Determine the [X, Y] coordinate at the center of the cell enclosing the given text.  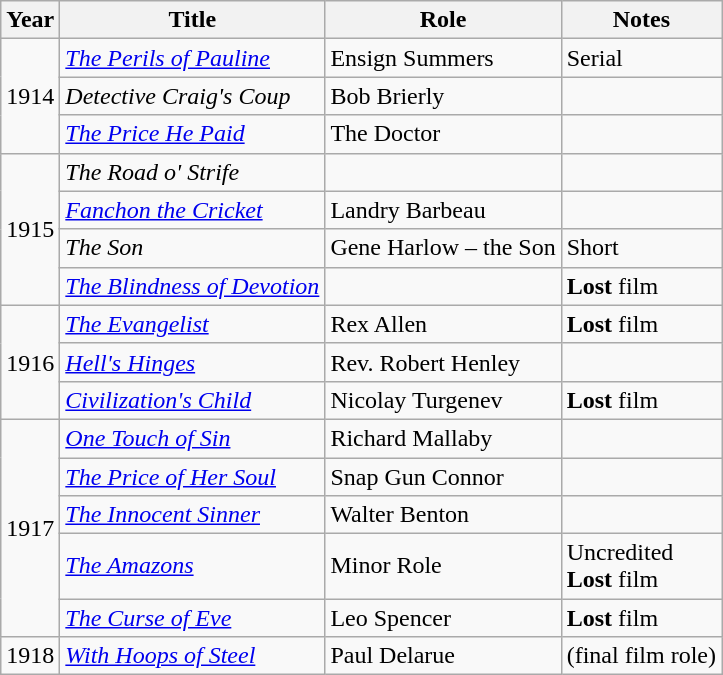
The Blindness of Devotion [192, 286]
The Perils of Pauline [192, 58]
Ensign Summers [443, 58]
Minor Role [443, 566]
The Son [192, 248]
The Evangelist [192, 324]
The Price He Paid [192, 134]
Bob Brierly [443, 96]
1914 [30, 96]
1916 [30, 362]
1915 [30, 229]
Detective Craig's Coup [192, 96]
(final film role) [641, 656]
The Innocent Sinner [192, 515]
Nicolay Turgenev [443, 400]
1917 [30, 528]
Notes [641, 20]
Rex Allen [443, 324]
With Hoops of Steel [192, 656]
The Price of Her Soul [192, 477]
Walter Benton [443, 515]
The Road o' Strife [192, 172]
Title [192, 20]
One Touch of Sin [192, 438]
Fanchon the Cricket [192, 210]
The Amazons [192, 566]
Serial [641, 58]
The Doctor [443, 134]
Short [641, 248]
Hell's Hinges [192, 362]
Leo Spencer [443, 618]
1918 [30, 656]
Snap Gun Connor [443, 477]
Richard Mallaby [443, 438]
Landry Barbeau [443, 210]
Role [443, 20]
Uncredited Lost film [641, 566]
Paul Delarue [443, 656]
Gene Harlow – the Son [443, 248]
Year [30, 20]
Rev. Robert Henley [443, 362]
The Curse of Eve [192, 618]
Civilization's Child [192, 400]
